Return the [x, y] coordinate for the center point of the cell that contains the specified text.  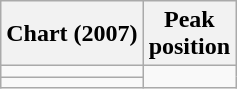
Chart (2007) [72, 34]
Peakposition [189, 34]
